Pinpoint the cell where the given text exists, returning its (X, Y) midpoint coordinate. 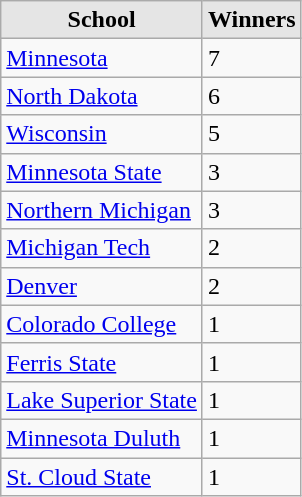
6 (252, 96)
Minnesota (102, 58)
Northern Michigan (102, 210)
Lake Superior State (102, 400)
Michigan Tech (102, 248)
Ferris State (102, 362)
North Dakota (102, 96)
Colorado College (102, 324)
7 (252, 58)
Denver (102, 286)
School (102, 20)
5 (252, 134)
Winners (252, 20)
Minnesota State (102, 172)
St. Cloud State (102, 477)
Wisconsin (102, 134)
Minnesota Duluth (102, 438)
